Detect which cell encompasses the target text, then output its [x, y] center coordinate. 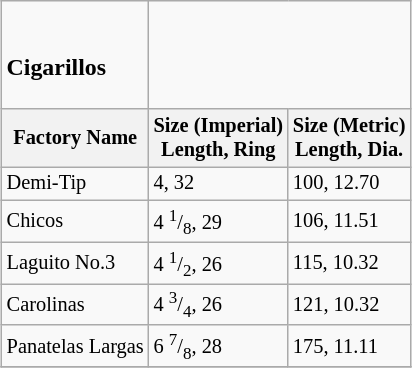
Demi-Tip [76, 183]
Factory Name [76, 138]
115, 10.32 [349, 263]
4 1/8, 29 [218, 221]
Cigarillos [76, 54]
Chicos [76, 221]
6 7/8, 28 [218, 346]
Laguito No.3 [76, 263]
106, 11.51 [349, 221]
4, 32 [218, 183]
4 3/4, 26 [218, 304]
Panatelas Largas [76, 346]
4 1/2, 26 [218, 263]
Size (Imperial)Length, Ring [218, 138]
100, 12.70 [349, 183]
175, 11.11 [349, 346]
121, 10.32 [349, 304]
Size (Metric)Length, Dia. [349, 138]
Carolinas [76, 304]
